Find where the given text appears and provide that cell's center as (x, y) coordinate. 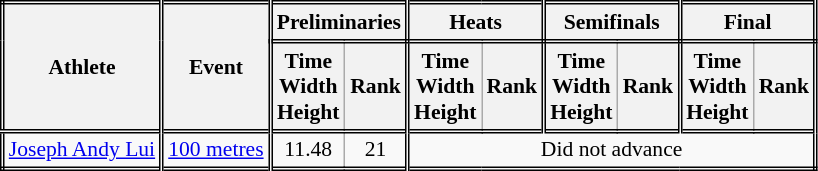
Did not advance (612, 150)
21 (376, 150)
Athlete (82, 67)
Preliminaries (338, 22)
100 metres (216, 150)
11.48 (308, 150)
Heats (476, 22)
Event (216, 67)
Semifinals (612, 22)
Joseph Andy Lui (82, 150)
Final (748, 22)
